Extract the (x, y) coordinate from the center of the cell holding the provided text.  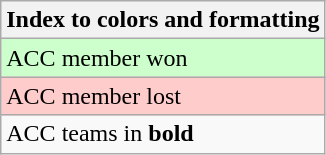
Index to colors and formatting (163, 20)
ACC member lost (163, 96)
ACC teams in bold (163, 134)
ACC member won (163, 58)
